Find where the given text appears and provide that cell's center as (X, Y) coordinate. 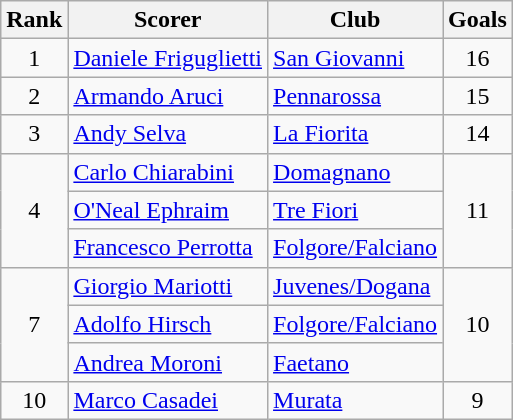
Adolfo Hirsch (168, 324)
1 (34, 58)
O'Neal Ephraim (168, 210)
2 (34, 96)
Daniele Friguglietti (168, 58)
9 (478, 400)
Armando Aruci (168, 96)
3 (34, 134)
11 (478, 210)
7 (34, 324)
14 (478, 134)
Scorer (168, 20)
4 (34, 210)
Club (356, 20)
15 (478, 96)
Giorgio Mariotti (168, 286)
Murata (356, 400)
Domagnano (356, 172)
Pennarossa (356, 96)
Rank (34, 20)
Goals (478, 20)
Marco Casadei (168, 400)
Andy Selva (168, 134)
San Giovanni (356, 58)
Carlo Chiarabini (168, 172)
Juvenes/Dogana (356, 286)
16 (478, 58)
Francesco Perrotta (168, 248)
La Fiorita (356, 134)
Andrea Moroni (168, 362)
Faetano (356, 362)
Tre Fiori (356, 210)
